Output the [x, y] coordinate of the center of the cell containing the given text.  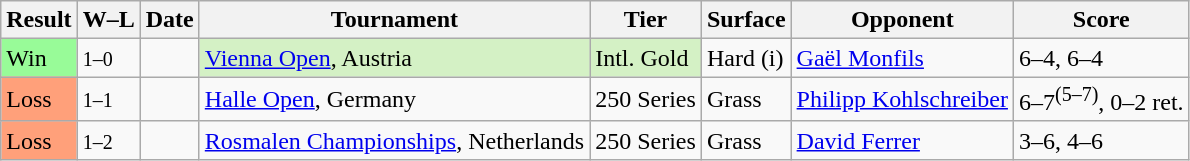
Date [170, 20]
Result [39, 20]
Tier [646, 20]
Philipp Kohlschreiber [902, 100]
Surface [746, 20]
Win [39, 58]
Score [1101, 20]
1–0 [108, 58]
Vienna Open, Austria [394, 58]
Rosmalen Championships, Netherlands [394, 140]
Halle Open, Germany [394, 100]
Intl. Gold [646, 58]
Gaël Monfils [902, 58]
6–4, 6–4 [1101, 58]
David Ferrer [902, 140]
Tournament [394, 20]
6–7(5–7), 0–2 ret. [1101, 100]
Opponent [902, 20]
1–2 [108, 140]
W–L [108, 20]
1–1 [108, 100]
3–6, 4–6 [1101, 140]
Hard (i) [746, 58]
